From the cell containing the given text, extract its center point as [X, Y] coordinate. 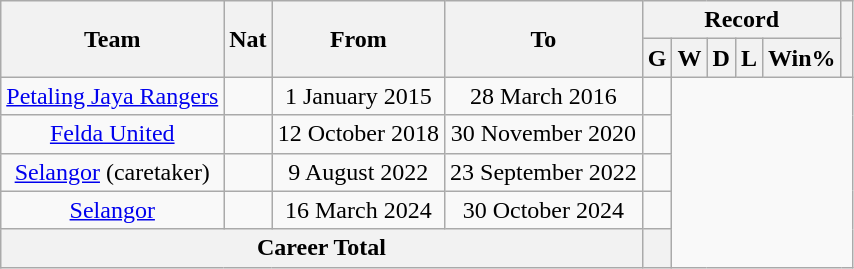
Petaling Jaya Rangers [112, 96]
Selangor (caretaker) [112, 172]
Nat [248, 39]
W [690, 58]
To [544, 39]
28 March 2016 [544, 96]
Win% [802, 58]
Selangor [112, 210]
Record [742, 20]
G [657, 58]
Team [112, 39]
30 November 2020 [544, 134]
From [358, 39]
23 September 2022 [544, 172]
9 August 2022 [358, 172]
D [721, 58]
L [748, 58]
12 October 2018 [358, 134]
Felda United [112, 134]
16 March 2024 [358, 210]
Career Total [322, 248]
30 October 2024 [544, 210]
1 January 2015 [358, 96]
